Capture the cell that displays the provided text and extract its (x, y) central coordinate. 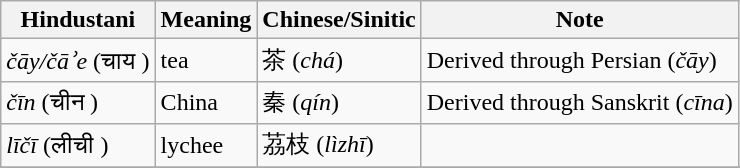
Hindustani (78, 20)
lychee (206, 146)
秦 (qín) (339, 102)
čāy/čāʾe (चाय ) (78, 60)
Derived through Sanskrit (cīna) (580, 102)
China (206, 102)
tea (206, 60)
līčī (लीची ) (78, 146)
Meaning (206, 20)
Note (580, 20)
Chinese/Sinitic (339, 20)
čīn (चीन ) (78, 102)
茘枝 (lìzhī) (339, 146)
茶 (chá) (339, 60)
Derived through Persian (čāy) (580, 60)
